Provide the (X, Y) coordinate of the cell's center where the given text is located.  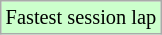
Fastest session lap (81, 17)
